Search for the cell housing the specified text and yield its (X, Y) center coordinate. 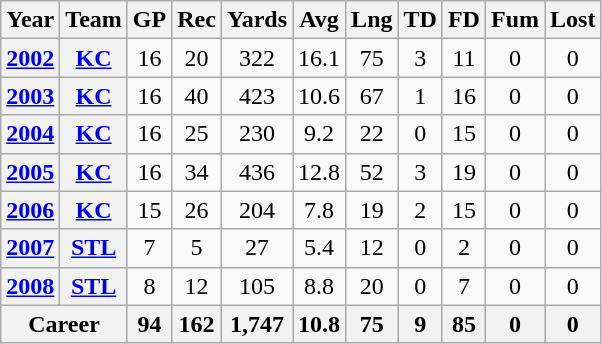
230 (256, 134)
26 (197, 210)
2004 (30, 134)
9 (420, 324)
204 (256, 210)
2005 (30, 172)
52 (372, 172)
FD (464, 20)
10.8 (320, 324)
10.6 (320, 96)
5.4 (320, 248)
2008 (30, 286)
67 (372, 96)
Fum (514, 20)
Avg (320, 20)
1 (420, 96)
40 (197, 96)
Lost (573, 20)
436 (256, 172)
Yards (256, 20)
Career (64, 324)
Team (94, 20)
8.8 (320, 286)
Rec (197, 20)
322 (256, 58)
7.8 (320, 210)
94 (149, 324)
5 (197, 248)
2003 (30, 96)
16.1 (320, 58)
423 (256, 96)
TD (420, 20)
Lng (372, 20)
8 (149, 286)
12.8 (320, 172)
GP (149, 20)
34 (197, 172)
Year (30, 20)
2002 (30, 58)
2007 (30, 248)
85 (464, 324)
22 (372, 134)
2006 (30, 210)
162 (197, 324)
25 (197, 134)
1,747 (256, 324)
11 (464, 58)
105 (256, 286)
27 (256, 248)
9.2 (320, 134)
